Output the (x, y) coordinate of the center of the cell containing the given text.  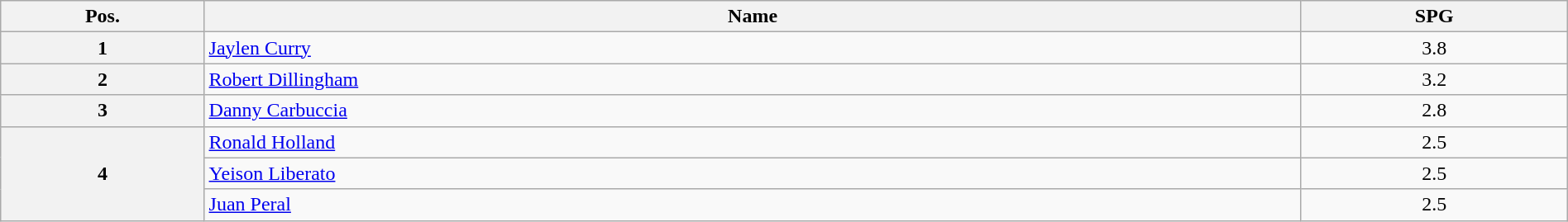
3.2 (1434, 79)
Robert Dillingham (753, 79)
2.8 (1434, 111)
1 (103, 48)
SPG (1434, 17)
Ronald Holland (753, 142)
3 (103, 111)
3.8 (1434, 48)
4 (103, 173)
Jaylen Curry (753, 48)
Pos. (103, 17)
2 (103, 79)
Yeison Liberato (753, 173)
Danny Carbuccia (753, 111)
Juan Peral (753, 205)
Name (753, 17)
